Extract the (X, Y) coordinate from the center of the cell holding the provided text.  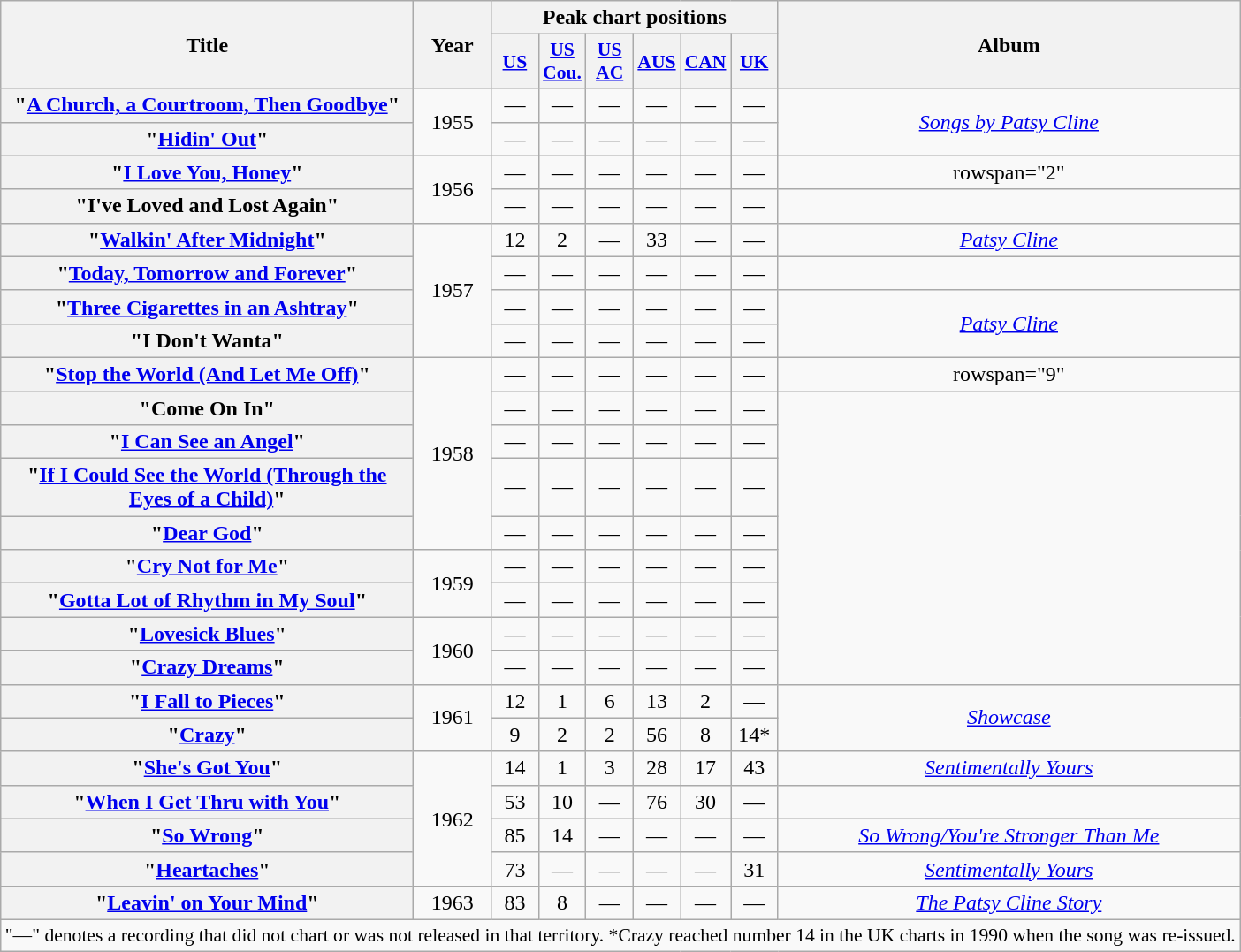
1956 (453, 189)
43 (755, 768)
1962 (453, 819)
rowspan="2" (1009, 172)
1963 (453, 902)
"So Wrong" (207, 835)
56 (656, 735)
73 (514, 869)
1959 (453, 583)
rowspan="9" (1009, 374)
"Today, Tomorrow and Forever" (207, 273)
1955 (453, 122)
"Dear God" (207, 533)
13 (656, 701)
14* (755, 735)
"Walkin' After Midnight" (207, 240)
31 (755, 869)
17 (705, 768)
"I Love You, Honey" (207, 172)
85 (514, 835)
Year (453, 44)
CAN (705, 62)
Showcase (1009, 718)
US (514, 62)
"If I Could See the World (Through theEyes of a Child)" (207, 488)
"Lovesick Blues" (207, 634)
53 (514, 802)
So Wrong/You're Stronger Than Me (1009, 835)
"A Church, a Courtroom, Then Goodbye" (207, 105)
"Hidin' Out" (207, 139)
"I Don't Wanta" (207, 340)
1957 (453, 290)
9 (514, 735)
"Crazy Dreams" (207, 667)
Songs by Patsy Cline (1009, 122)
Title (207, 44)
1961 (453, 718)
USCou. (562, 62)
UK (755, 62)
Album (1009, 44)
"I Can See an Angel" (207, 442)
28 (656, 768)
33 (656, 240)
"She's Got You" (207, 768)
83 (514, 902)
1958 (453, 453)
"Cry Not for Me" (207, 567)
Peak chart positions (635, 18)
"Stop the World (And Let Me Off)" (207, 374)
"When I Get Thru with You" (207, 802)
6 (610, 701)
"Heartaches" (207, 869)
"Crazy" (207, 735)
30 (705, 802)
"Three Cigarettes in an Ashtray" (207, 307)
AUS (656, 62)
76 (656, 802)
The Patsy Cline Story (1009, 902)
3 (610, 768)
1960 (453, 651)
"Leavin' on Your Mind" (207, 902)
"Come On In" (207, 407)
"I've Loved and Lost Again" (207, 206)
"I Fall to Pieces" (207, 701)
10 (562, 802)
"Gotta Lot of Rhythm in My Soul" (207, 600)
USAC (610, 62)
